Detect which cell encompasses the target text, then output its [x, y] center coordinate. 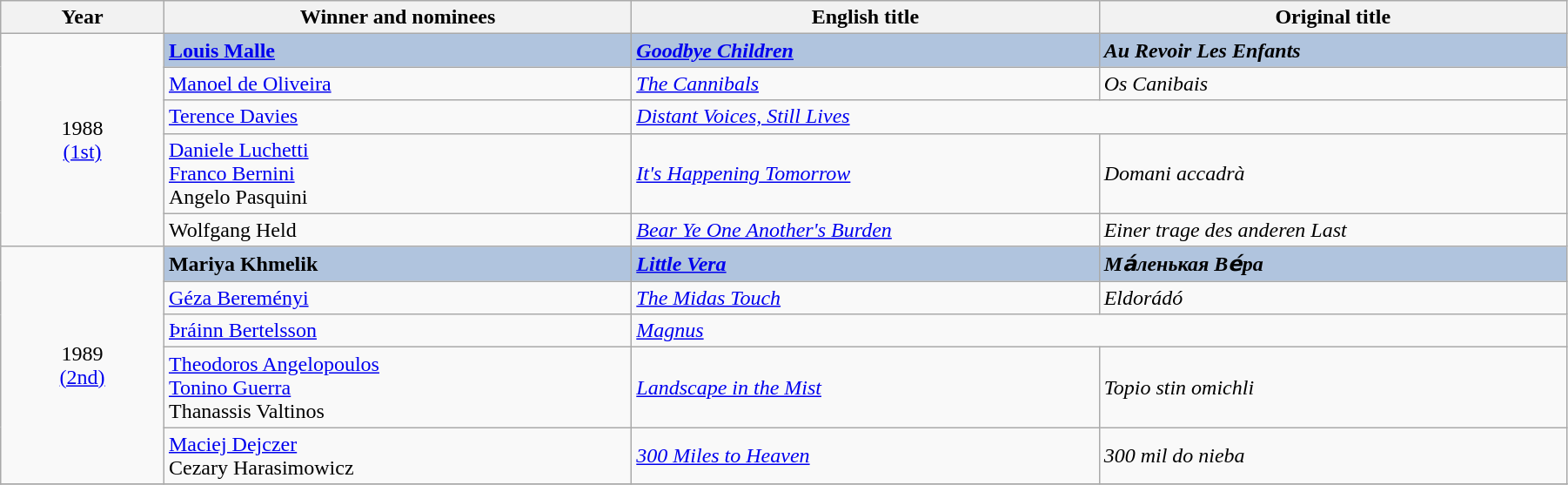
Ма́ленькая Ве́ра [1333, 264]
Winner and nominees [397, 17]
Einer trage des anderen Last [1333, 230]
Distant Voices, Still Lives [1100, 117]
Domani accadrà [1333, 173]
Theodoros Angelopoulos Tonino Guerra Thanassis Valtinos [397, 387]
Topio stin omichli [1333, 387]
1988(1st) [83, 140]
The Midas Touch [865, 298]
Little Vera [865, 264]
Louis Malle [397, 51]
Original title [1333, 17]
300 Miles to Heaven [865, 456]
Manoel de Oliveira [397, 84]
Wolfgang Held [397, 230]
300 mil do nieba [1333, 456]
Mariya Khmelik [397, 264]
Os Canibais [1333, 84]
Magnus [1100, 331]
Landscape in the Mist [865, 387]
It's Happening Tomorrow [865, 173]
1989(2nd) [83, 366]
English title [865, 17]
Terence Davies [397, 117]
Maciej Dejczer Cezary Harasimowicz [397, 456]
Daniele Luchetti Franco Bernini Angelo Pasquini [397, 173]
Bear Ye One Another's Burden [865, 230]
Eldorádó [1333, 298]
The Cannibals [865, 84]
Au Revoir Les Enfants [1333, 51]
Year [83, 17]
Goodbye Children [865, 51]
Géza Bereményi [397, 298]
Þráinn Bertelsson [397, 331]
